Scan for the cell matching the given text and deliver its (X, Y) coordinate at center. 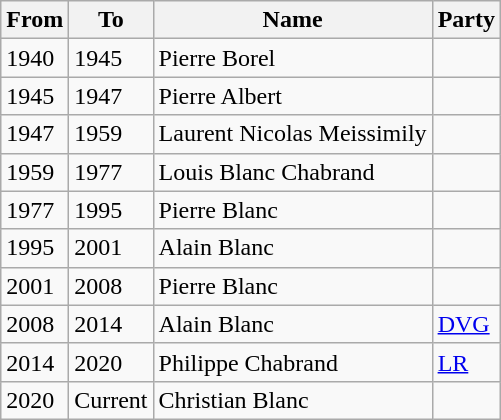
1940 (35, 58)
To (111, 20)
Pierre Albert (292, 96)
Philippe Chabrand (292, 362)
Party (466, 20)
Name (292, 20)
LR (466, 362)
Christian Blanc (292, 400)
From (35, 20)
DVG (466, 324)
Laurent Nicolas Meissimily (292, 134)
Pierre Borel (292, 58)
Louis Blanc Chabrand (292, 172)
Current (111, 400)
